Return the [X, Y] coordinate for the center point of the cell that contains the specified text.  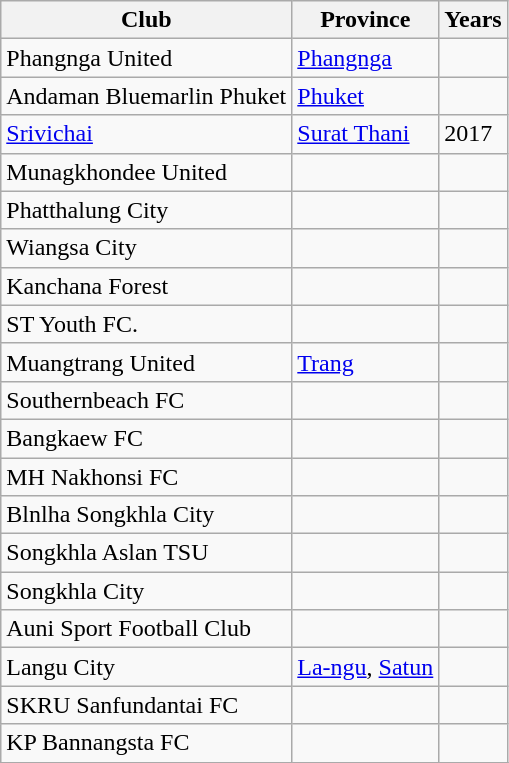
Southernbeach FC [146, 400]
Phangnga [366, 58]
Songkhla Aslan TSU [146, 553]
ST Youth FC. [146, 324]
Trang [366, 362]
Phuket [366, 96]
Munagkhondee United [146, 172]
Kanchana Forest [146, 286]
KP Bannangsta FC [146, 743]
Years [473, 20]
Srivichai [146, 134]
Phangnga United [146, 58]
Langu City [146, 667]
Muangtrang United [146, 362]
Blnlha Songkhla City [146, 515]
Songkhla City [146, 591]
Bangkaew FC [146, 438]
SKRU Sanfundantai FC [146, 705]
Club [146, 20]
Province [366, 20]
Wiangsa City [146, 248]
MH Nakhonsi FC [146, 477]
Surat Thani [366, 134]
Phatthalung City [146, 210]
Andaman Bluemarlin Phuket [146, 96]
Auni Sport Football Club [146, 629]
2017 [473, 134]
La-ngu, Satun [366, 667]
